Pinpoint the cell where the given text exists, returning its (X, Y) midpoint coordinate. 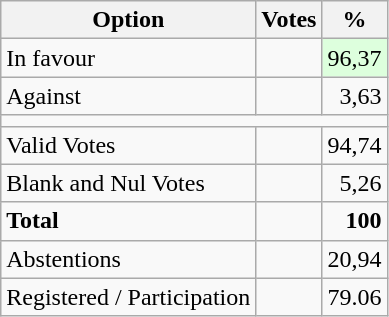
Valid Votes (128, 145)
Total (128, 221)
79.06 (354, 297)
Against (128, 96)
100 (354, 221)
96,37 (354, 58)
Abstentions (128, 259)
Registered / Participation (128, 297)
% (354, 20)
5,26 (354, 183)
Votes (289, 20)
Option (128, 20)
20,94 (354, 259)
In favour (128, 58)
94,74 (354, 145)
Blank and Nul Votes (128, 183)
3,63 (354, 96)
